Provide the [X, Y] coordinate of the cell's center where the given text is located.  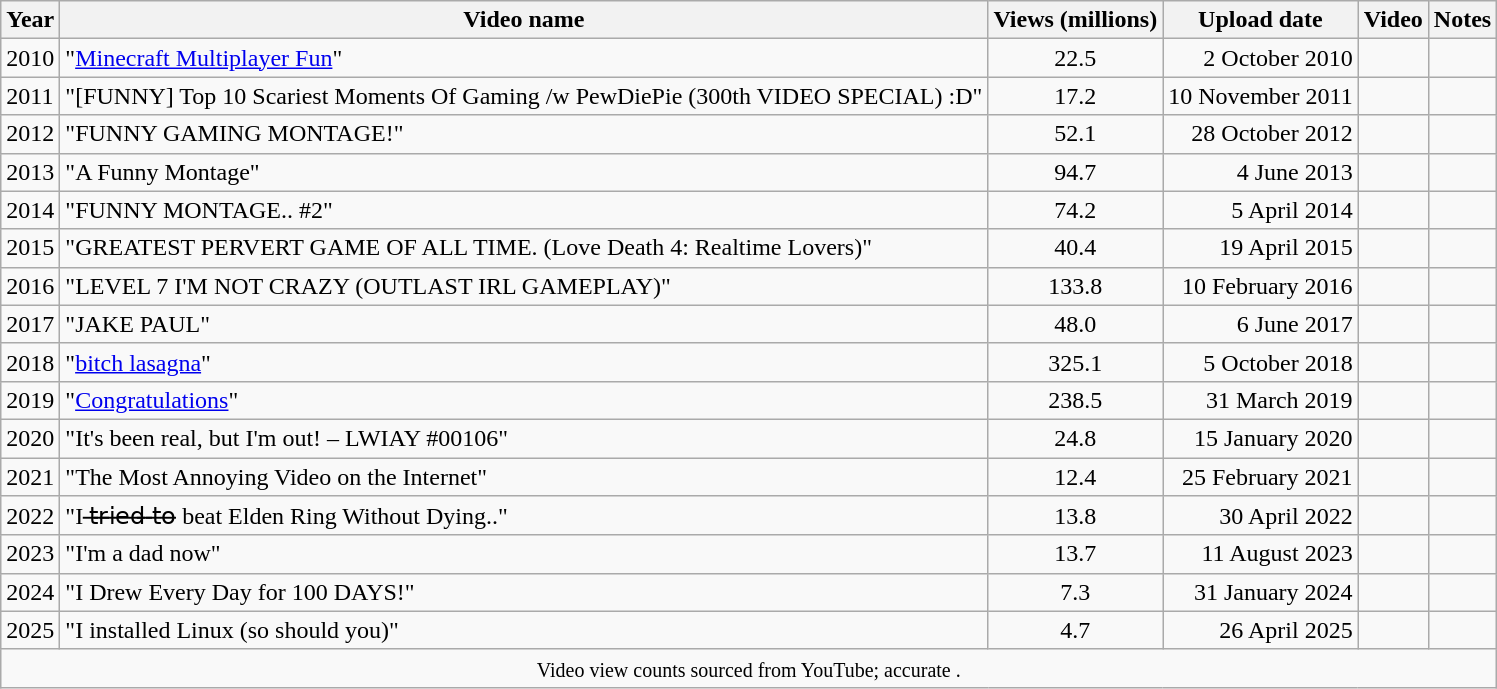
"bitch lasagna" [524, 362]
7.3 [1076, 592]
52.1 [1076, 134]
Upload date [1260, 20]
15 January 2020 [1260, 438]
2016 [30, 286]
22.5 [1076, 58]
Year [30, 20]
2 October 2010 [1260, 58]
"I t̶r̶i̶e̶d̶ ̶t̶o̶ beat Elden Ring Without Dying.." [524, 516]
2017 [30, 324]
2023 [30, 554]
Notes [1462, 20]
48.0 [1076, 324]
133.8 [1076, 286]
2021 [30, 477]
325.1 [1076, 362]
2010 [30, 58]
74.2 [1076, 210]
2024 [30, 592]
"I installed Linux (so should you)" [524, 630]
6 June 2017 [1260, 324]
"The Most Annoying Video on the Internet" [524, 477]
2022 [30, 516]
17.2 [1076, 96]
13.7 [1076, 554]
Video name [524, 20]
Video view counts sourced from YouTube; accurate . [749, 668]
28 October 2012 [1260, 134]
2025 [30, 630]
11 August 2023 [1260, 554]
2018 [30, 362]
2013 [30, 172]
25 February 2021 [1260, 477]
30 April 2022 [1260, 516]
5 October 2018 [1260, 362]
"LEVEL 7 I'M NOT CRAZY (OUTLAST IRL GAMEPLAY)" [524, 286]
4.7 [1076, 630]
19 April 2015 [1260, 248]
"Minecraft Multiplayer Fun" [524, 58]
"A Funny Montage" [524, 172]
31 March 2019 [1260, 400]
"I Drew Every Day for 100 DAYS!" [524, 592]
2019 [30, 400]
10 November 2011 [1260, 96]
238.5 [1076, 400]
Video [1393, 20]
12.4 [1076, 477]
Views (millions) [1076, 20]
"FUNNY GAMING MONTAGE!" [524, 134]
10 February 2016 [1260, 286]
94.7 [1076, 172]
2014 [30, 210]
2011 [30, 96]
"I'm a dad now" [524, 554]
2020 [30, 438]
5 April 2014 [1260, 210]
"[FUNNY] Top 10 Scariest Moments Of Gaming /w PewDiePie (300th VIDEO SPECIAL) :D" [524, 96]
24.8 [1076, 438]
"It's been real, but I'm out! – LWIAY #00106" [524, 438]
31 January 2024 [1260, 592]
2015 [30, 248]
2012 [30, 134]
4 June 2013 [1260, 172]
"GREATEST PERVERT GAME OF ALL TIME. (Love Death 4: Realtime Lovers)" [524, 248]
"FUNNY MONTAGE.. #2" [524, 210]
40.4 [1076, 248]
"JAKE PAUL" [524, 324]
13.8 [1076, 516]
26 April 2025 [1260, 630]
"Congratulations" [524, 400]
